Pinpoint the cell where the given text exists, returning its (x, y) midpoint coordinate. 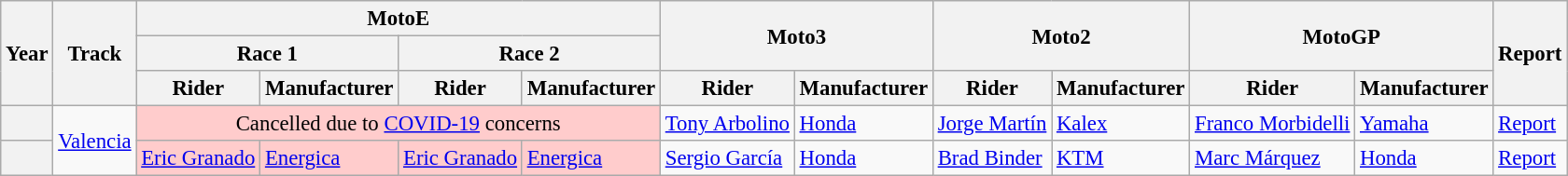
Valencia (95, 142)
Kalex (1121, 124)
Jorge Martín (991, 124)
Cancelled due to COVID-19 concerns (399, 124)
Yamaha (1424, 124)
MotoE (399, 19)
Franco Morbidelli (1273, 124)
Tony Arbolino (727, 124)
KTM (1121, 158)
Marc Márquez (1273, 158)
Race 1 (267, 54)
Track (95, 54)
Race 2 (530, 54)
Year (27, 54)
MotoGP (1342, 35)
Brad Binder (991, 158)
Sergio García (727, 158)
Moto2 (1060, 35)
Moto3 (796, 35)
